Identify which cell holds the provided text, then report its (X, Y) central coordinate. 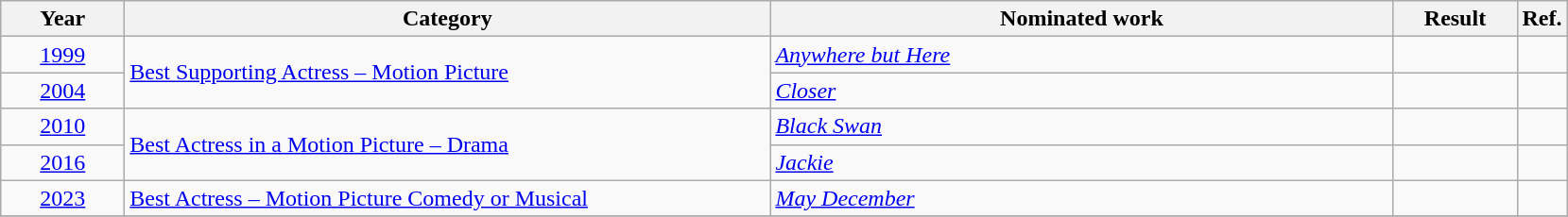
Best Actress in a Motion Picture – Drama (448, 144)
Category (448, 19)
2016 (62, 162)
1999 (62, 55)
Nominated work (1081, 19)
Ref. (1542, 19)
May December (1081, 198)
Anywhere but Here (1081, 55)
2023 (62, 198)
Black Swan (1081, 126)
Year (62, 19)
Closer (1081, 91)
2004 (62, 91)
Jackie (1081, 162)
Best Actress – Motion Picture Comedy or Musical (448, 198)
2010 (62, 126)
Best Supporting Actress – Motion Picture (448, 73)
Result (1456, 19)
